From the cell containing the given text, extract its center point as [X, Y] coordinate. 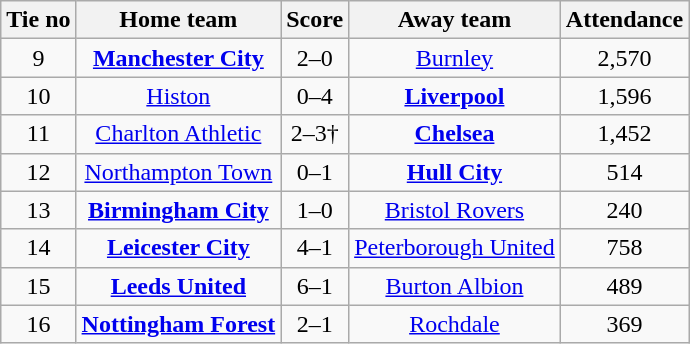
4–1 [315, 248]
14 [38, 248]
1,596 [624, 96]
Rochdale [455, 324]
Tie no [38, 20]
13 [38, 210]
2–1 [315, 324]
16 [38, 324]
Burnley [455, 58]
Birmingham City [178, 210]
Manchester City [178, 58]
369 [624, 324]
Burton Albion [455, 286]
Charlton Athletic [178, 134]
758 [624, 248]
Bristol Rovers [455, 210]
1,452 [624, 134]
Peterborough United [455, 248]
Score [315, 20]
10 [38, 96]
Chelsea [455, 134]
2–0 [315, 58]
Home team [178, 20]
9 [38, 58]
Hull City [455, 172]
0–1 [315, 172]
11 [38, 134]
12 [38, 172]
Leicester City [178, 248]
2–3† [315, 134]
Attendance [624, 20]
Leeds United [178, 286]
Nottingham Forest [178, 324]
0–4 [315, 96]
15 [38, 286]
1–0 [315, 210]
2,570 [624, 58]
Histon [178, 96]
Northampton Town [178, 172]
489 [624, 286]
240 [624, 210]
514 [624, 172]
6–1 [315, 286]
Away team [455, 20]
Liverpool [455, 96]
